Search for the cell housing the specified text and yield its [X, Y] center coordinate. 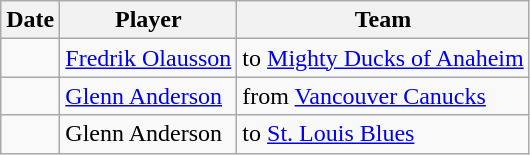
Player [148, 20]
Team [383, 20]
Fredrik Olausson [148, 58]
from Vancouver Canucks [383, 96]
Date [30, 20]
to Mighty Ducks of Anaheim [383, 58]
to St. Louis Blues [383, 134]
